Identify which cell holds the provided text, then report its (x, y) central coordinate. 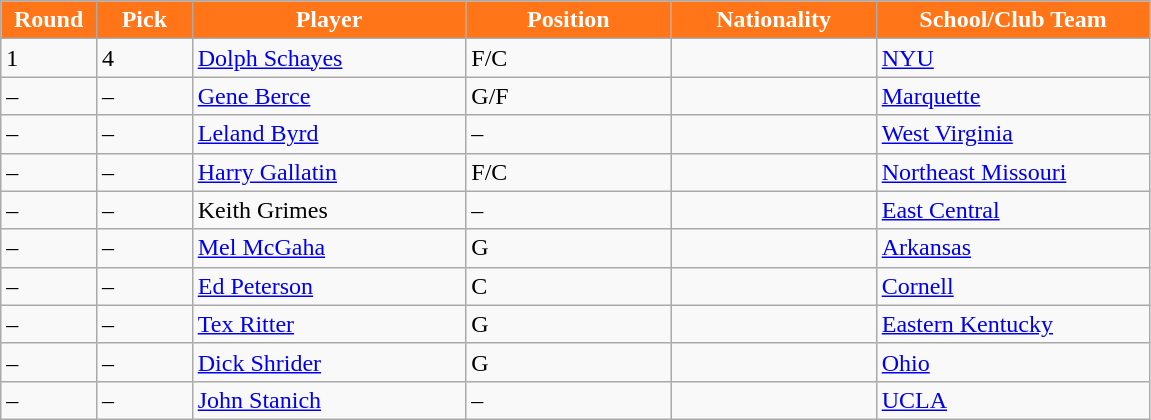
NYU (1013, 58)
Ed Peterson (329, 286)
School/Club Team (1013, 20)
UCLA (1013, 400)
Player (329, 20)
C (568, 286)
Keith Grimes (329, 210)
Northeast Missouri (1013, 172)
Tex Ritter (329, 324)
Round (49, 20)
Dolph Schayes (329, 58)
Ohio (1013, 362)
Arkansas (1013, 248)
Cornell (1013, 286)
G/F (568, 96)
Eastern Kentucky (1013, 324)
4 (144, 58)
West Virginia (1013, 134)
Gene Berce (329, 96)
East Central (1013, 210)
Leland Byrd (329, 134)
John Stanich (329, 400)
Mel McGaha (329, 248)
Nationality (774, 20)
Pick (144, 20)
Harry Gallatin (329, 172)
Position (568, 20)
1 (49, 58)
Dick Shrider (329, 362)
Marquette (1013, 96)
